Identify which cell holds the provided text, then report its [X, Y] central coordinate. 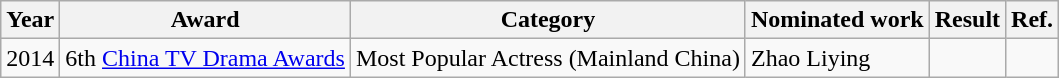
Award [206, 20]
6th China TV Drama Awards [206, 58]
2014 [30, 58]
Year [30, 20]
Category [548, 20]
Most Popular Actress (Mainland China) [548, 58]
Nominated work [837, 20]
Result [967, 20]
Ref. [1032, 20]
Zhao Liying [837, 58]
